Provide the [X, Y] coordinate of the cell's center where the given text is located.  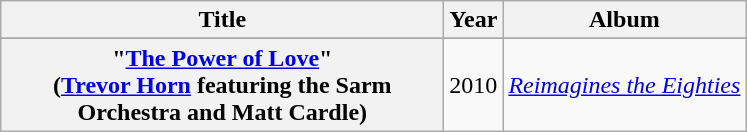
Album [624, 20]
2010 [474, 85]
Title [222, 20]
Reimagines the Eighties [624, 85]
"The Power of Love"(Trevor Horn featuring the Sarm Orchestra and Matt Cardle) [222, 85]
Year [474, 20]
